Capture the cell that displays the provided text and extract its (X, Y) central coordinate. 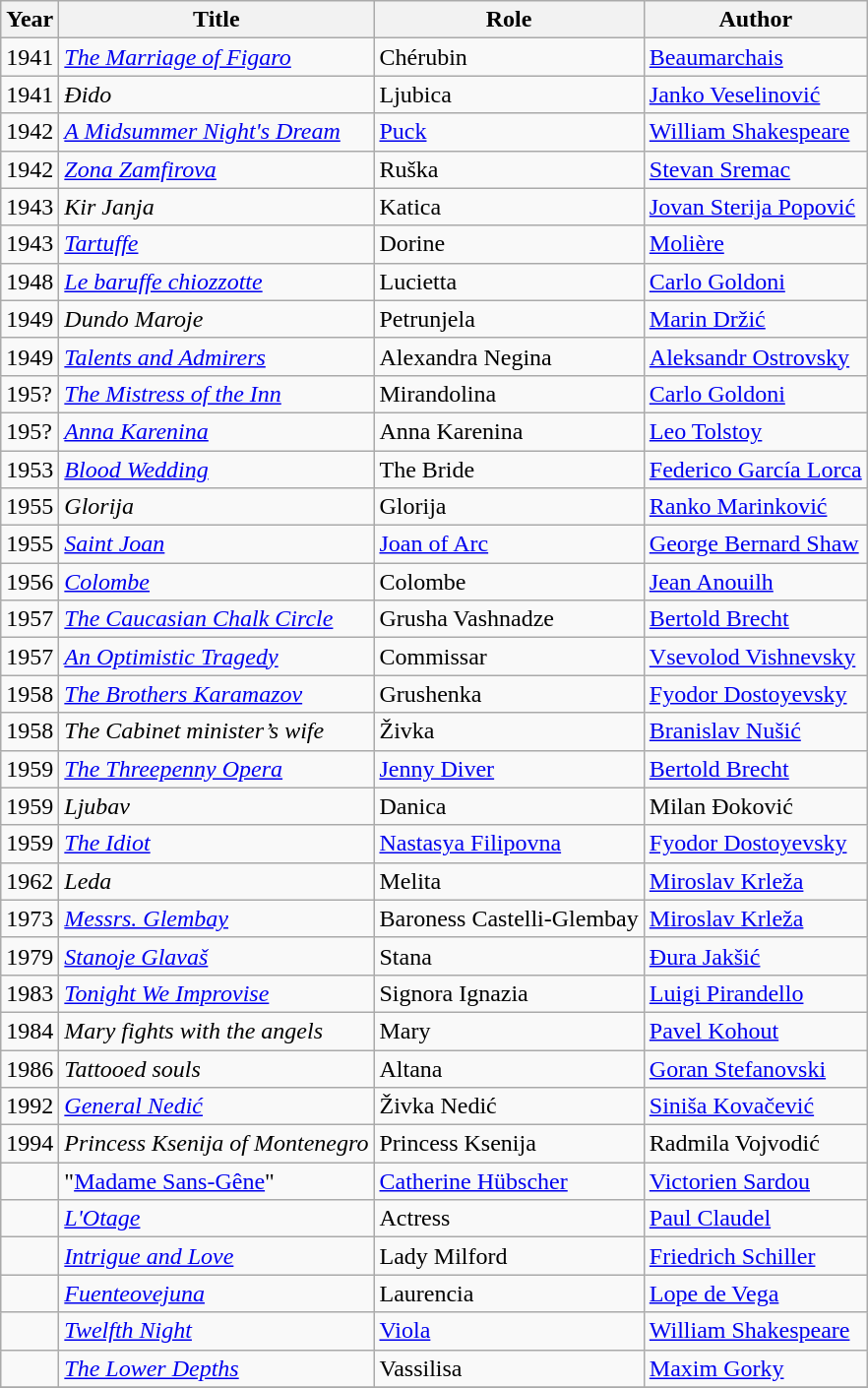
Leda (217, 881)
The Cabinet minister’s wife (217, 731)
Zona Zamfirova (217, 169)
Puck (509, 132)
Aleksandr Ostrovsky (756, 356)
Mary fights with the angels (217, 1031)
Stana (509, 956)
Chérubin (509, 57)
Friedrich Schiller (756, 1256)
The Lower Depths (217, 1368)
Altana (509, 1068)
Nastasya Filipovna (509, 844)
"Madame Sans-Gêne" (217, 1181)
Maxim Gorky (756, 1368)
Vassilisa (509, 1368)
1979 (30, 956)
Katica (509, 207)
Đura Jakšić (756, 956)
1984 (30, 1031)
Đido (217, 95)
Title (217, 20)
Živka (509, 731)
Princess Ksenija (509, 1144)
Messrs. Glembay (217, 918)
L'Otage (217, 1219)
Pavel Kohout (756, 1031)
Vsevolod Vishnevsky (756, 657)
Victorien Sardou (756, 1181)
1956 (30, 582)
Role (509, 20)
Melita (509, 881)
Ranko Marinković (756, 507)
Danica (509, 806)
Commissar (509, 657)
Lady Milford (509, 1256)
Intrigue and Love (217, 1256)
Alexandra Negina (509, 356)
Catherine Hübscher (509, 1181)
Leo Tolstoy (756, 431)
The Mistress of the Inn (217, 394)
Baroness Castelli-Glembay (509, 918)
Goran Stefanovski (756, 1068)
Mary (509, 1031)
Lope de Vega (756, 1293)
1986 (30, 1068)
Jean Anouilh (756, 582)
George Bernard Shaw (756, 544)
Grushenka (509, 694)
Laurencia (509, 1293)
Milan Đoković (756, 806)
1962 (30, 881)
A Midsummer Night's Dream (217, 132)
The Marriage of Figaro (217, 57)
Janko Veselinović (756, 95)
Marin Držić (756, 319)
Luigi Pirandello (756, 993)
1994 (30, 1144)
Siniša Kovačević (756, 1106)
1992 (30, 1106)
Beaumarchais (756, 57)
Jenny Diver (509, 769)
Jovan Sterija Popović (756, 207)
The Idiot (217, 844)
Dorine (509, 244)
Molière (756, 244)
Tattooed souls (217, 1068)
1953 (30, 470)
Fuenteovejuna (217, 1293)
Dundo Maroje (217, 319)
Radmila Vojvodić (756, 1144)
The Bride (509, 470)
Stanoje Glavaš (217, 956)
1973 (30, 918)
Actress (509, 1219)
Talents and Admirers (217, 356)
Stevan Sremac (756, 169)
Tonight We Improvise (217, 993)
Author (756, 20)
Federico García Lorca (756, 470)
An Optimistic Tragedy (217, 657)
Blood Wedding (217, 470)
The Threepenny Opera (217, 769)
Signora Ignazia (509, 993)
Twelfth Night (217, 1331)
Mirandolina (509, 394)
Paul Claudel (756, 1219)
1983 (30, 993)
Živka Nedić (509, 1106)
Lucietta (509, 282)
Le baruffe chiozzotte (217, 282)
Princess Ksenija of Montenegro (217, 1144)
1948 (30, 282)
Petrunjela (509, 319)
Ljubav (217, 806)
Joan of Arc (509, 544)
General Nedić (217, 1106)
Kir Janja (217, 207)
Viola (509, 1331)
The Caucasian Chalk Circle (217, 619)
Grusha Vashnadze (509, 619)
Ljubica (509, 95)
Year (30, 20)
Tartuffe (217, 244)
Saint Joan (217, 544)
The Brothers Karamazov (217, 694)
Ruška (509, 169)
Branislav Nušić (756, 731)
